Output the (x, y) coordinate of the center of the cell containing the given text.  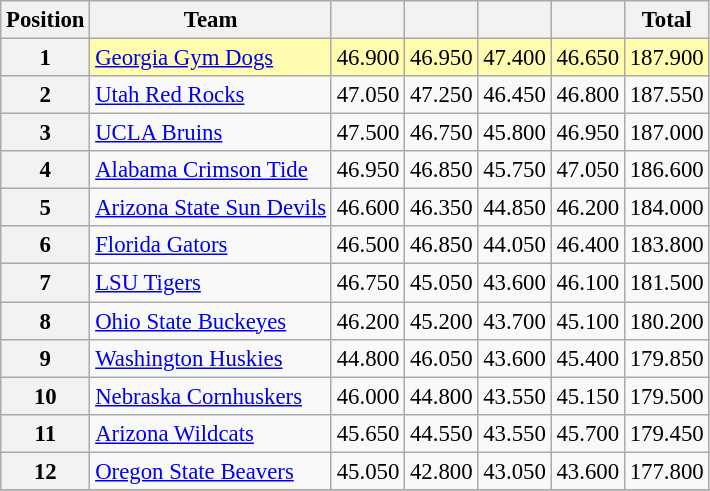
7 (46, 283)
4 (46, 170)
Position (46, 20)
Washington Huskies (211, 358)
44.050 (514, 245)
45.400 (588, 358)
46.800 (588, 95)
46.600 (368, 208)
184.000 (666, 208)
Nebraska Cornhuskers (211, 396)
46.900 (368, 58)
47.400 (514, 58)
187.000 (666, 133)
Arizona Wildcats (211, 433)
45.100 (588, 321)
Florida Gators (211, 245)
183.800 (666, 245)
12 (46, 471)
187.550 (666, 95)
5 (46, 208)
46.650 (588, 58)
187.900 (666, 58)
186.600 (666, 170)
181.500 (666, 283)
42.800 (442, 471)
45.700 (588, 433)
Ohio State Buckeyes (211, 321)
Alabama Crimson Tide (211, 170)
46.500 (368, 245)
179.850 (666, 358)
47.500 (368, 133)
46.000 (368, 396)
180.200 (666, 321)
46.100 (588, 283)
9 (46, 358)
45.800 (514, 133)
44.550 (442, 433)
Utah Red Rocks (211, 95)
44.850 (514, 208)
43.700 (514, 321)
Arizona State Sun Devils (211, 208)
Team (211, 20)
Georgia Gym Dogs (211, 58)
46.450 (514, 95)
1 (46, 58)
45.200 (442, 321)
2 (46, 95)
45.750 (514, 170)
6 (46, 245)
3 (46, 133)
43.050 (514, 471)
LSU Tigers (211, 283)
47.250 (442, 95)
179.500 (666, 396)
UCLA Bruins (211, 133)
177.800 (666, 471)
46.050 (442, 358)
45.150 (588, 396)
11 (46, 433)
Oregon State Beavers (211, 471)
8 (46, 321)
10 (46, 396)
46.350 (442, 208)
179.450 (666, 433)
45.650 (368, 433)
46.400 (588, 245)
Total (666, 20)
